From the cell containing the given text, extract its center point as [x, y] coordinate. 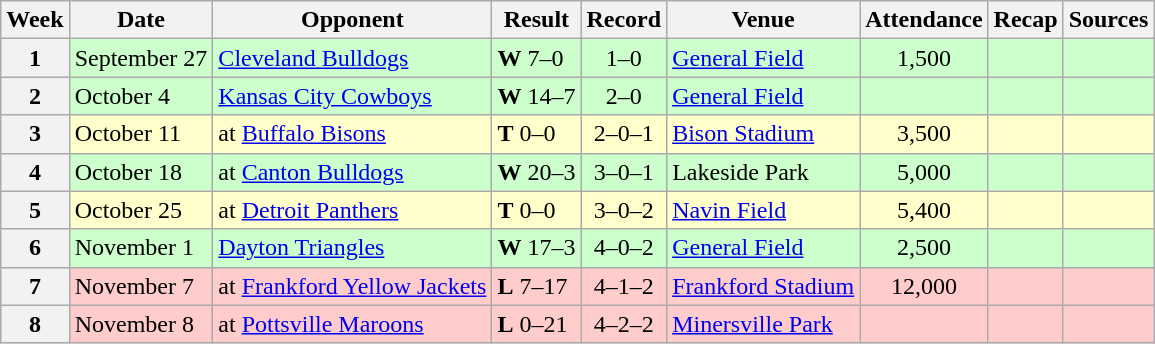
at Detroit Panthers [352, 210]
7 [35, 286]
Frankford Stadium [764, 286]
November 8 [141, 324]
at Canton Bulldogs [352, 172]
Sources [1108, 20]
September 27 [141, 58]
October 18 [141, 172]
12,000 [924, 286]
Result [536, 20]
Record [624, 20]
W 20–3 [536, 172]
5,000 [924, 172]
at Frankford Yellow Jackets [352, 286]
October 11 [141, 134]
4–1–2 [624, 286]
October 25 [141, 210]
3,500 [924, 134]
6 [35, 248]
Cleveland Bulldogs [352, 58]
Kansas City Cowboys [352, 96]
4–0–2 [624, 248]
November 7 [141, 286]
5,400 [924, 210]
Attendance [924, 20]
L 7–17 [536, 286]
Navin Field [764, 210]
2–0 [624, 96]
5 [35, 210]
1 [35, 58]
W 7–0 [536, 58]
2–0–1 [624, 134]
Recap [1026, 20]
at Buffalo Bisons [352, 134]
3–0–1 [624, 172]
Minersville Park [764, 324]
4 [35, 172]
Lakeside Park [764, 172]
W 17–3 [536, 248]
3 [35, 134]
1–0 [624, 58]
Week [35, 20]
4–2–2 [624, 324]
October 4 [141, 96]
Bison Stadium [764, 134]
Date [141, 20]
2,500 [924, 248]
Dayton Triangles [352, 248]
W 14–7 [536, 96]
at Pottsville Maroons [352, 324]
Venue [764, 20]
8 [35, 324]
November 1 [141, 248]
1,500 [924, 58]
2 [35, 96]
3–0–2 [624, 210]
Opponent [352, 20]
L 0–21 [536, 324]
